From the cell containing the given text, extract its center point as [X, Y] coordinate. 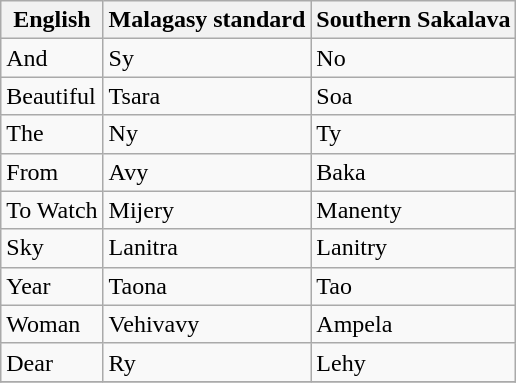
Avy [207, 172]
Ty [414, 134]
Beautiful [52, 96]
Ny [207, 134]
The [52, 134]
Southern Sakalava [414, 20]
Vehivavy [207, 324]
Lanitry [414, 248]
English [52, 20]
Ampela [414, 324]
No [414, 58]
Tao [414, 286]
Lehy [414, 362]
Woman [52, 324]
Tsara [207, 96]
Ry [207, 362]
Year [52, 286]
Manenty [414, 210]
To Watch [52, 210]
Soa [414, 96]
Mijery [207, 210]
Malagasy standard [207, 20]
Dear [52, 362]
From [52, 172]
Sy [207, 58]
Sky [52, 248]
Baka [414, 172]
Taona [207, 286]
And [52, 58]
Lanitra [207, 248]
